Provide the [X, Y] coordinate of the cell's center where the given text is located.  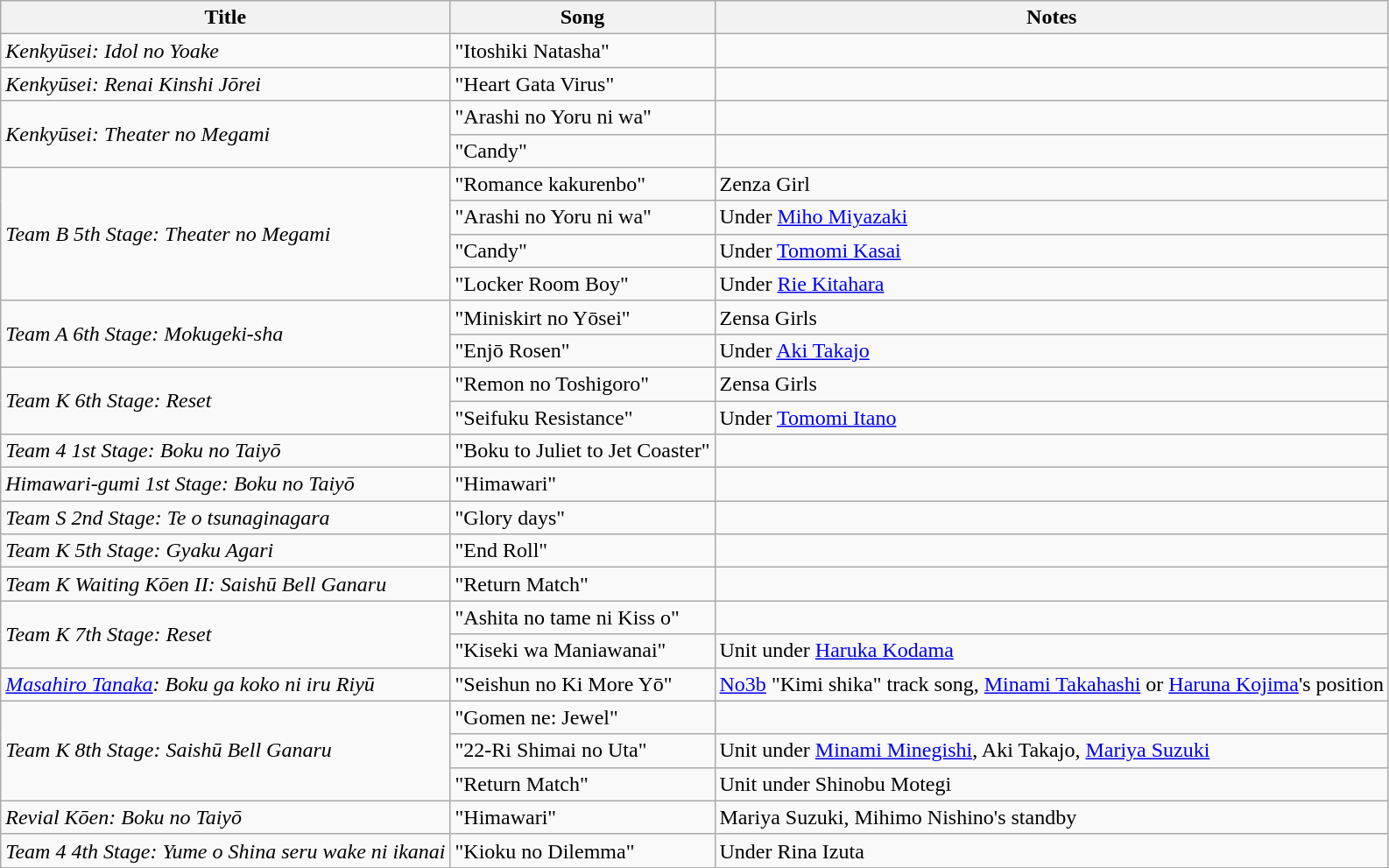
Himawari-gumi 1st Stage: Boku no Taiyō [226, 484]
"Gomen ne: Jewel" [582, 717]
Notes [1051, 18]
Under Aki Takajo [1051, 350]
Kenkyūsei: Renai Kinshi Jōrei [226, 84]
Unit under Minami Minegishi, Aki Takajo, Mariya Suzuki [1051, 751]
Team K 6th Stage: Reset [226, 400]
"Boku to Juliet to Jet Coaster" [582, 451]
Under Rina Izuta [1051, 850]
"Romance kakurenbo" [582, 184]
"End Roll" [582, 551]
"Kiseki wa Maniawanai" [582, 651]
"Seishun no Ki More Yō" [582, 684]
Revial Kōen: Boku no Taiyō [226, 817]
"Enjō Rosen" [582, 350]
Title [226, 18]
"Locker Room Boy" [582, 284]
"Kioku no Dilemma" [582, 850]
Kenkyūsei: Theater no Megami [226, 134]
Unit under Haruka Kodama [1051, 651]
Team K 7th Stage: Reset [226, 634]
"Itoshiki Natasha" [582, 51]
"Remon no Toshigoro" [582, 384]
Team K 8th Stage: Saishū Bell Ganaru [226, 751]
"Ashita no tame ni Kiss o" [582, 617]
"Glory days" [582, 518]
Team K 5th Stage: Gyaku Agari [226, 551]
Under Tomomi Itano [1051, 418]
"22-Ri Shimai no Uta" [582, 751]
Under Miho Miyazaki [1051, 217]
Under Rie Kitahara [1051, 284]
Team B 5th Stage: Theater no Megami [226, 234]
Team S 2nd Stage: Te o tsunaginagara [226, 518]
Unit under Shinobu Motegi [1051, 784]
"Miniskirt no Yōsei" [582, 317]
Kenkyūsei: Idol no Yoake [226, 51]
Song [582, 18]
No3b "Kimi shika" track song, Minami Takahashi or Haruna Kojima's position [1051, 684]
Under Tomomi Kasai [1051, 251]
Zenza Girl [1051, 184]
"Heart Gata Virus" [582, 84]
Masahiro Tanaka: Boku ga koko ni iru Riyū [226, 684]
"Seifuku Resistance" [582, 418]
Team 4 4th Stage: Yume o Shina seru wake ni ikanai [226, 850]
Team 4 1st Stage: Boku no Taiyō [226, 451]
Team A 6th Stage: Mokugeki-sha [226, 334]
Team K Waiting Kōen II: Saishū Bell Ganaru [226, 584]
Mariya Suzuki, Mihimo Nishino's standby [1051, 817]
